Capture the cell that displays the provided text and extract its (X, Y) central coordinate. 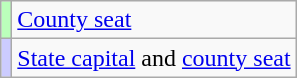
County seat (154, 20)
State capital and county seat (154, 58)
